Determine the [x, y] coordinate at the center of the cell enclosing the given text.  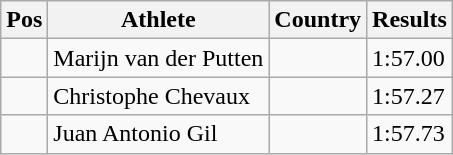
1:57.27 [410, 96]
1:57.00 [410, 58]
Juan Antonio Gil [158, 134]
Country [318, 20]
Marijn van der Putten [158, 58]
Christophe Chevaux [158, 96]
Pos [24, 20]
1:57.73 [410, 134]
Results [410, 20]
Athlete [158, 20]
